Output the [x, y] coordinate of the center of the cell containing the given text.  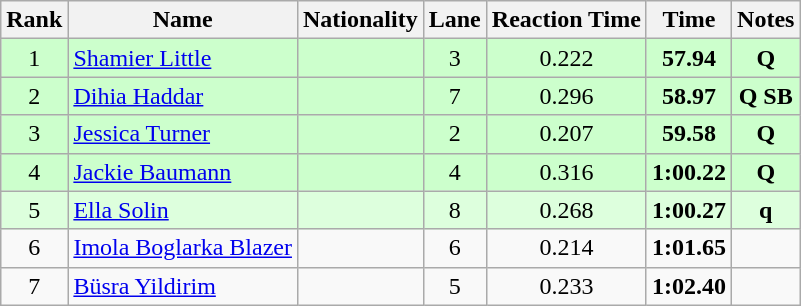
Shamier Little [183, 58]
Reaction Time [566, 20]
0.222 [566, 58]
59.58 [688, 134]
8 [454, 210]
0.268 [566, 210]
Jessica Turner [183, 134]
Lane [454, 20]
Rank [34, 20]
0.316 [566, 172]
1:00.22 [688, 172]
0.233 [566, 286]
1:02.40 [688, 286]
Ella Solin [183, 210]
Notes [766, 20]
Time [688, 20]
Jackie Baumann [183, 172]
58.97 [688, 96]
Name [183, 20]
1:01.65 [688, 248]
Imola Boglarka Blazer [183, 248]
0.207 [566, 134]
57.94 [688, 58]
Dihia Haddar [183, 96]
q [766, 210]
0.296 [566, 96]
Q SB [766, 96]
0.214 [566, 248]
1:00.27 [688, 210]
Nationality [360, 20]
Büsra Yildirim [183, 286]
1 [34, 58]
